Search for the cell housing the specified text and yield its [X, Y] center coordinate. 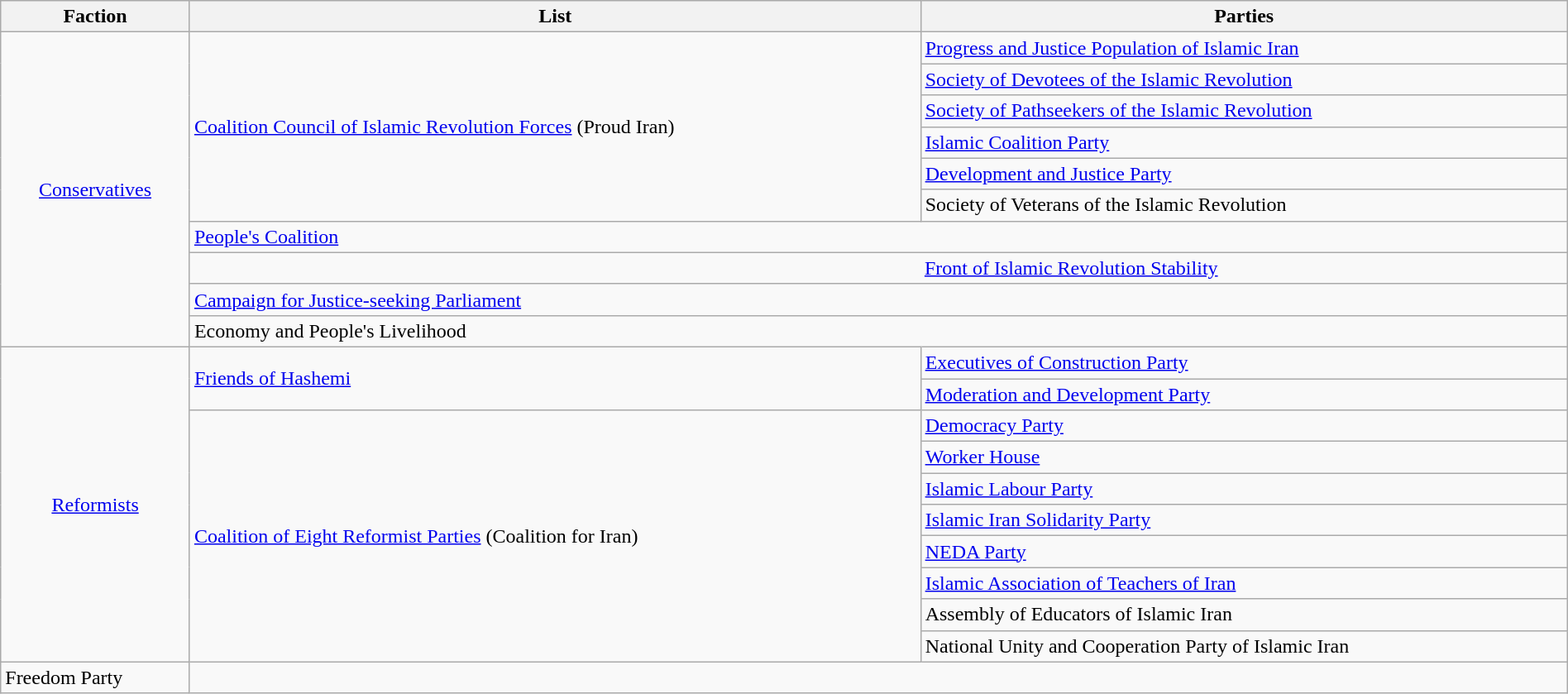
Faction [96, 17]
Society of Devotees of the Islamic Revolution [1244, 79]
Islamic Association of Teachers of Iran [1244, 583]
List [555, 17]
Islamic Iran Solidarity Party [1244, 520]
NEDA Party [1244, 552]
Campaign for Justice-seeking Parliament [555, 299]
Front of Islamic Revolution Stability [1244, 268]
Conservatives [96, 190]
Society of Pathseekers of the Islamic Revolution [1244, 111]
Executives of Construction Party [1244, 362]
Worker House [1244, 457]
Assembly of Educators of Islamic Iran [1244, 615]
Moderation and Development Party [1244, 395]
Friends of Hashemi [555, 378]
Democracy Party [1244, 426]
People's Coalition [555, 237]
Islamic Labour Party [1244, 489]
Islamic Coalition Party [1244, 142]
National Unity and Cooperation Party of Islamic Iran [1244, 646]
Freedom Party [96, 677]
Progress and Justice Population of Islamic Iran [1244, 48]
Parties [1244, 17]
Economy and People's Livelihood [555, 331]
Reformists [96, 505]
Coalition Council of Islamic Revolution Forces (Proud Iran) [555, 127]
Society of Veterans of the Islamic Revolution [1244, 205]
Development and Justice Party [1244, 174]
Coalition of Eight Reformist Parties (Coalition for Iran) [555, 536]
